Identify which cell holds the provided text, then report its (X, Y) central coordinate. 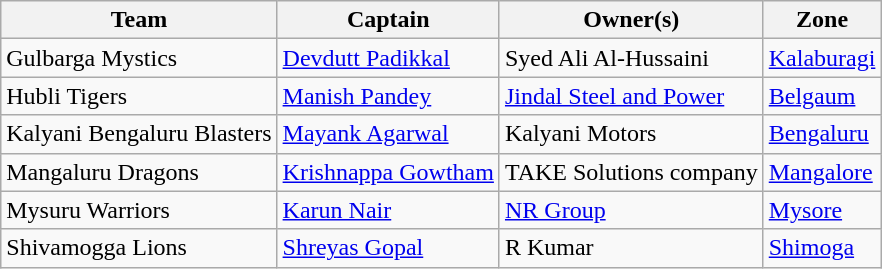
Syed Ali Al-Hussaini (631, 58)
Zone (822, 20)
Hubli Tigers (139, 96)
Manish Pandey (388, 96)
Devdutt Padikkal (388, 58)
Belgaum (822, 96)
Shreyas Gopal (388, 248)
Kalaburagi (822, 58)
Team (139, 20)
Bengaluru (822, 134)
Shimoga (822, 248)
NR Group (631, 210)
Owner(s) (631, 20)
Kalyani Bengaluru Blasters (139, 134)
Mysore (822, 210)
Krishnappa Gowtham (388, 172)
Mangalore (822, 172)
Shivamogga Lions (139, 248)
TAKE Solutions company (631, 172)
Captain (388, 20)
R Kumar (631, 248)
Mayank Agarwal (388, 134)
Mangaluru Dragons (139, 172)
Karun Nair (388, 210)
Mysuru Warriors (139, 210)
Jindal Steel and Power (631, 96)
Kalyani Motors (631, 134)
Gulbarga Mystics (139, 58)
